Provide the [X, Y] coordinate of the cell's center where the given text is located.  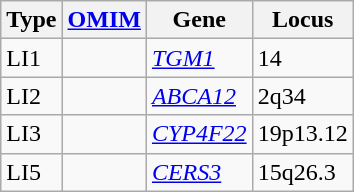
Type [32, 20]
14 [302, 58]
CYP4F22 [199, 134]
LI5 [32, 172]
OMIM [104, 20]
LI1 [32, 58]
Gene [199, 20]
LI2 [32, 96]
2q34 [302, 96]
LI3 [32, 134]
CERS3 [199, 172]
19p13.12 [302, 134]
TGM1 [199, 58]
15q26.3 [302, 172]
Locus [302, 20]
ABCA12 [199, 96]
